For the text-containing cell, return its midpoint in (X, Y) coordinate format. 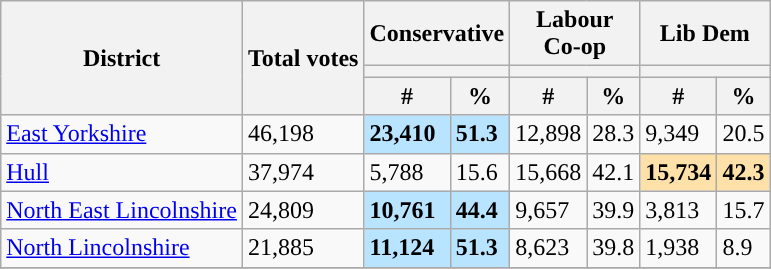
Hull (122, 172)
Lib Dem (705, 34)
8,623 (548, 248)
15.6 (480, 172)
3,813 (678, 210)
46,198 (303, 134)
District (122, 58)
20.5 (744, 134)
North East Lincolnshire (122, 210)
9,349 (678, 134)
44.4 (480, 210)
15,668 (548, 172)
9,657 (548, 210)
23,410 (407, 134)
28.3 (614, 134)
39.9 (614, 210)
42.1 (614, 172)
11,124 (407, 248)
Conservative (437, 34)
North Lincolnshire (122, 248)
Total votes (303, 58)
42.3 (744, 172)
LabourCo-op (575, 34)
East Yorkshire (122, 134)
1,938 (678, 248)
10,761 (407, 210)
21,885 (303, 248)
8.9 (744, 248)
15.7 (744, 210)
15,734 (678, 172)
24,809 (303, 210)
39.8 (614, 248)
37,974 (303, 172)
5,788 (407, 172)
12,898 (548, 134)
